Capture the cell that displays the provided text and extract its [X, Y] central coordinate. 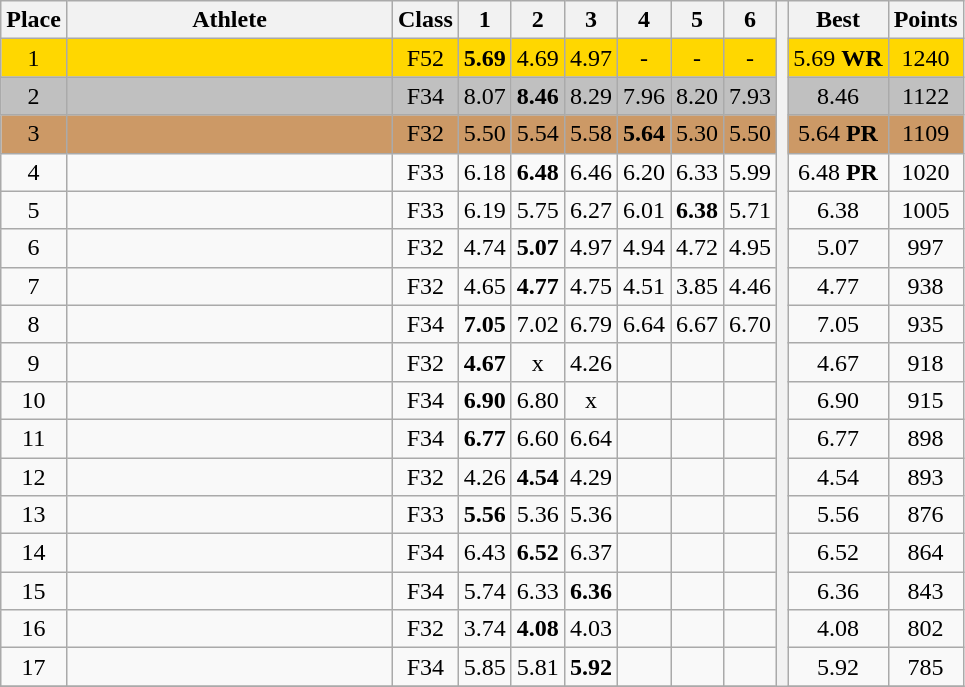
F52 [426, 58]
935 [926, 324]
1240 [926, 58]
6.79 [590, 324]
1005 [926, 210]
6.19 [484, 210]
7.02 [538, 324]
4.46 [750, 286]
5.30 [696, 134]
6.70 [750, 324]
864 [926, 553]
6.48 PR [838, 172]
10 [34, 400]
4.69 [538, 58]
5.99 [750, 172]
8.07 [484, 96]
Best [838, 20]
6.80 [538, 400]
4.74 [484, 248]
997 [926, 248]
8.20 [696, 96]
1109 [926, 134]
8 [34, 324]
Points [926, 20]
6.20 [644, 172]
876 [926, 515]
5.85 [484, 667]
5.71 [750, 210]
4.51 [644, 286]
843 [926, 591]
5.69 WR [838, 58]
5.75 [538, 210]
5.54 [538, 134]
12 [34, 477]
14 [34, 553]
Athlete [229, 20]
7 [34, 286]
17 [34, 667]
6.43 [484, 553]
5.64 [644, 134]
802 [926, 629]
5.74 [484, 591]
5.64 PR [838, 134]
6.67 [696, 324]
15 [34, 591]
9 [34, 362]
4.29 [590, 477]
4.03 [590, 629]
7.93 [750, 96]
918 [926, 362]
898 [926, 438]
4.65 [484, 286]
13 [34, 515]
1122 [926, 96]
5.58 [590, 134]
Place [34, 20]
1020 [926, 172]
5.81 [538, 667]
6.27 [590, 210]
7.96 [644, 96]
6.48 [538, 172]
6.18 [484, 172]
915 [926, 400]
3.85 [696, 286]
8.29 [590, 96]
11 [34, 438]
6.60 [538, 438]
938 [926, 286]
4.95 [750, 248]
4.72 [696, 248]
3.74 [484, 629]
6.01 [644, 210]
6.46 [590, 172]
6.37 [590, 553]
893 [926, 477]
16 [34, 629]
785 [926, 667]
4.94 [644, 248]
4.75 [590, 286]
5.69 [484, 58]
Class [426, 20]
